Identify which cell holds the provided text, then report its [x, y] central coordinate. 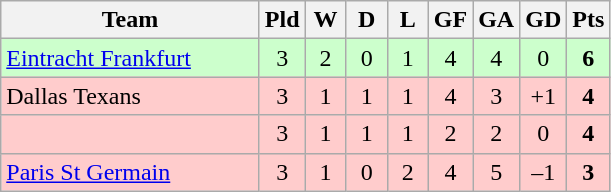
L [408, 20]
Pld [282, 20]
D [366, 20]
Eintracht Frankfurt [130, 58]
Dallas Texans [130, 96]
6 [588, 58]
–1 [544, 172]
GA [496, 20]
GD [544, 20]
W [326, 20]
GF [450, 20]
Team [130, 20]
Pts [588, 20]
+1 [544, 96]
5 [496, 172]
Paris St Germain [130, 172]
